Identify which cell holds the provided text, then report its (X, Y) central coordinate. 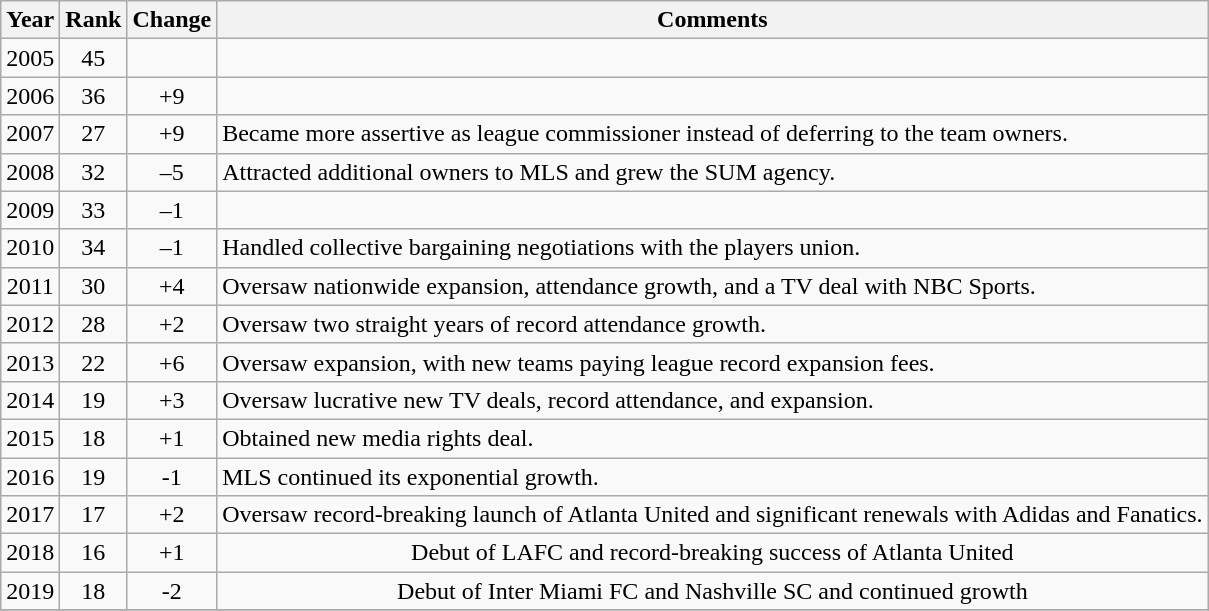
30 (94, 286)
2012 (30, 324)
-1 (172, 477)
2013 (30, 362)
MLS continued its exponential growth. (712, 477)
2018 (30, 553)
34 (94, 248)
Rank (94, 20)
Attracted additional owners to MLS and grew the SUM agency. (712, 172)
27 (94, 134)
16 (94, 553)
2016 (30, 477)
2009 (30, 210)
Oversaw lucrative new TV deals, record attendance, and expansion. (712, 400)
Oversaw two straight years of record attendance growth. (712, 324)
2008 (30, 172)
Obtained new media rights deal. (712, 438)
2005 (30, 58)
Debut of LAFC and record-breaking success of Atlanta United (712, 553)
+4 (172, 286)
17 (94, 515)
Oversaw expansion, with new teams paying league record expansion fees. (712, 362)
2011 (30, 286)
Handled collective bargaining negotiations with the players union. (712, 248)
Oversaw nationwide expansion, attendance growth, and a TV deal with NBC Sports. (712, 286)
2019 (30, 591)
45 (94, 58)
2006 (30, 96)
Comments (712, 20)
2010 (30, 248)
+6 (172, 362)
+3 (172, 400)
28 (94, 324)
–5 (172, 172)
22 (94, 362)
33 (94, 210)
Oversaw record-breaking launch of Atlanta United and significant renewals with Adidas and Fanatics. (712, 515)
Became more assertive as league commissioner instead of deferring to the team owners. (712, 134)
2017 (30, 515)
32 (94, 172)
2007 (30, 134)
36 (94, 96)
2014 (30, 400)
Year (30, 20)
Change (172, 20)
Debut of Inter Miami FC and Nashville SC and continued growth (712, 591)
-2 (172, 591)
2015 (30, 438)
